Find where the given text appears and provide that cell's center as [X, Y] coordinate. 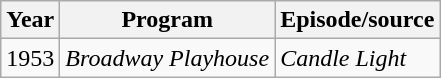
1953 [30, 58]
Program [168, 20]
Episode/source [358, 20]
Year [30, 20]
Broadway Playhouse [168, 58]
Candle Light [358, 58]
